Scan for the cell matching the given text and deliver its (X, Y) coordinate at center. 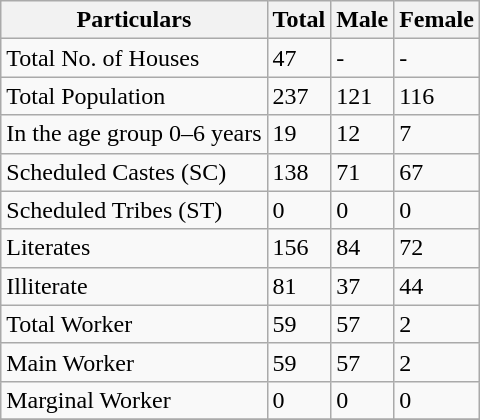
Illiterate (134, 286)
81 (299, 286)
Total Worker (134, 324)
47 (299, 58)
37 (362, 286)
Female (437, 20)
Scheduled Castes (SC) (134, 172)
In the age group 0–6 years (134, 134)
Total Population (134, 96)
44 (437, 286)
Particulars (134, 20)
67 (437, 172)
138 (299, 172)
156 (299, 248)
7 (437, 134)
12 (362, 134)
72 (437, 248)
Scheduled Tribes (ST) (134, 210)
Total (299, 20)
Total No. of Houses (134, 58)
116 (437, 96)
237 (299, 96)
Main Worker (134, 362)
19 (299, 134)
84 (362, 248)
71 (362, 172)
Marginal Worker (134, 400)
Literates (134, 248)
121 (362, 96)
Male (362, 20)
